Find where the given text appears and provide that cell's center as (X, Y) coordinate. 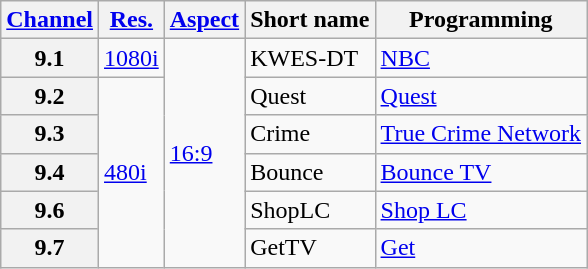
KWES-DT (310, 58)
Bounce (310, 172)
Channel (50, 20)
Get (481, 248)
Programming (481, 20)
Shop LC (481, 210)
Aspect (204, 20)
1080i (132, 58)
Res. (132, 20)
9.4 (50, 172)
9.7 (50, 248)
9.3 (50, 134)
True Crime Network (481, 134)
9.2 (50, 96)
480i (132, 172)
Short name (310, 20)
9.6 (50, 210)
16:9 (204, 153)
Bounce TV (481, 172)
9.1 (50, 58)
Crime (310, 134)
GetTV (310, 248)
NBC (481, 58)
ShopLC (310, 210)
